Output the (X, Y) coordinate of the center of the cell containing the given text.  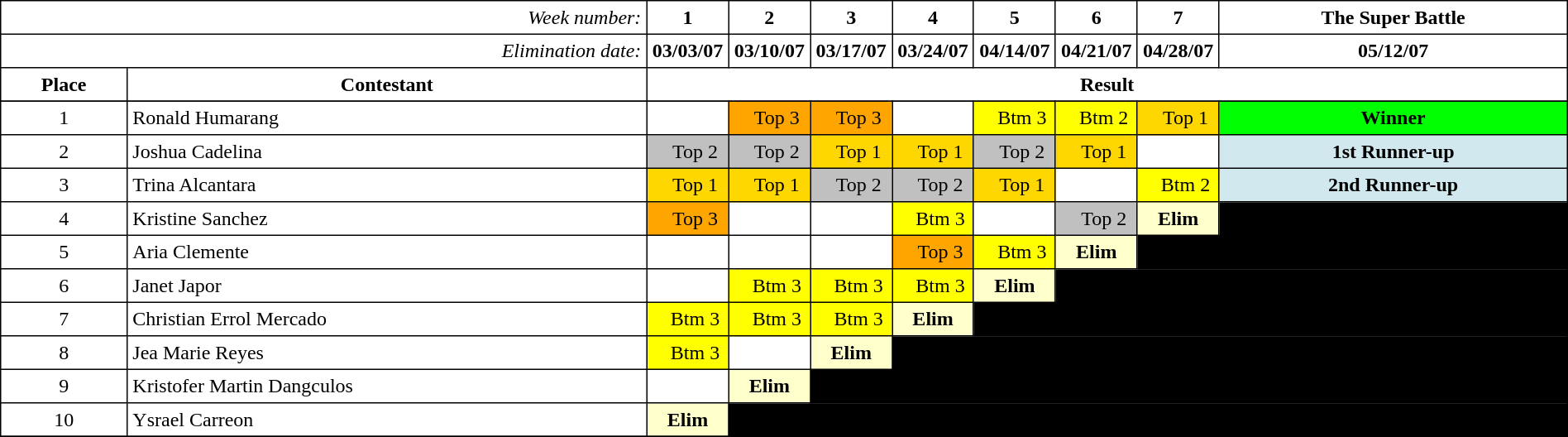
Elimination date: (324, 50)
03/24/07 (933, 50)
Ysrael Carreon (387, 420)
10 (65, 420)
Christian Errol Mercado (387, 319)
Jea Marie Reyes (387, 353)
Ronald Humarang (387, 118)
03/17/07 (852, 50)
9 (65, 386)
8 (65, 353)
Trina Alcantara (387, 185)
The Super Battle (1393, 17)
2nd Runner-up (1393, 185)
03/10/07 (769, 50)
05/12/07 (1393, 50)
Kristine Sanchez (387, 218)
Place (65, 84)
04/14/07 (1014, 50)
Result (1107, 84)
Kristofer Martin Dangculos (387, 386)
Week number: (324, 17)
04/21/07 (1097, 50)
Aria Clemente (387, 252)
03/03/07 (688, 50)
Contestant (387, 84)
Joshua Cadelina (387, 151)
Winner (1393, 118)
04/28/07 (1178, 50)
Janet Japor (387, 286)
1st Runner-up (1393, 151)
